Locate the cell with the specified text and output its [X, Y] center coordinate. 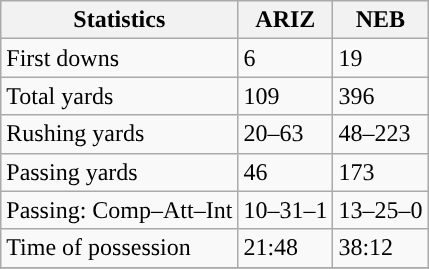
13–25–0 [380, 210]
48–223 [380, 134]
NEB [380, 20]
21:48 [286, 248]
173 [380, 172]
6 [286, 58]
Passing yards [120, 172]
ARIZ [286, 20]
Time of possession [120, 248]
20–63 [286, 134]
Total yards [120, 96]
396 [380, 96]
46 [286, 172]
10–31–1 [286, 210]
109 [286, 96]
First downs [120, 58]
19 [380, 58]
Rushing yards [120, 134]
38:12 [380, 248]
Statistics [120, 20]
Passing: Comp–Att–Int [120, 210]
